From the cell containing the given text, extract its center point as [x, y] coordinate. 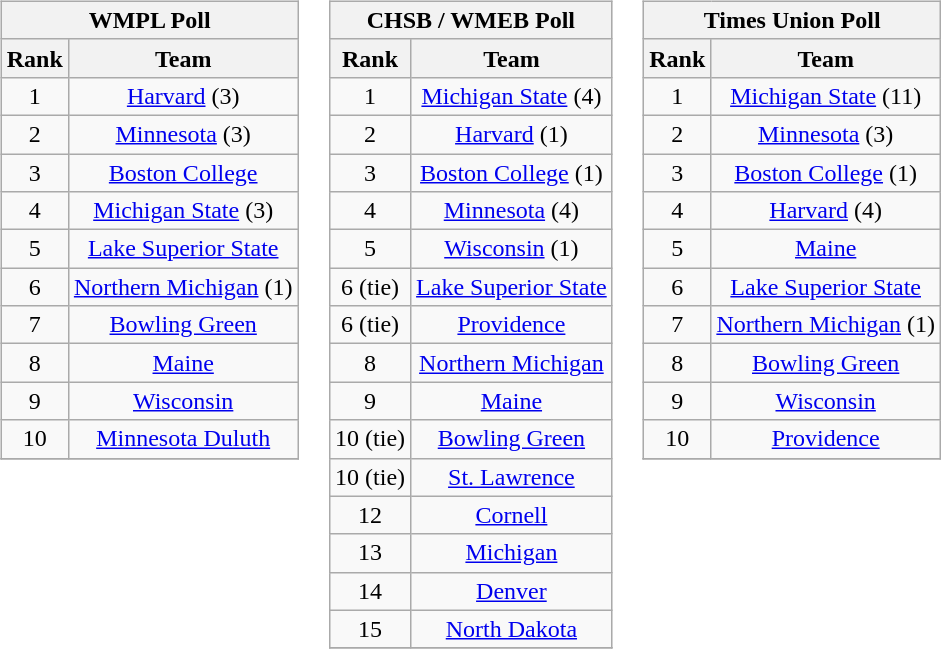
St. Lawrence [512, 477]
CHSB / WMEB Poll [472, 20]
Michigan [512, 553]
North Dakota [512, 629]
Denver [512, 591]
Harvard (3) [183, 96]
Harvard (4) [826, 211]
15 [370, 629]
Michigan State (4) [512, 96]
Cornell [512, 515]
Wisconsin (1) [512, 249]
Michigan State (11) [826, 96]
Michigan State (3) [183, 211]
Minnesota (4) [512, 211]
Harvard (1) [512, 134]
WMPL Poll [150, 20]
Boston College [183, 173]
Times Union Poll [792, 20]
Minnesota Duluth [183, 439]
13 [370, 553]
Northern Michigan [512, 363]
14 [370, 591]
12 [370, 515]
